Locate the cell with the specified text and output its (X, Y) center coordinate. 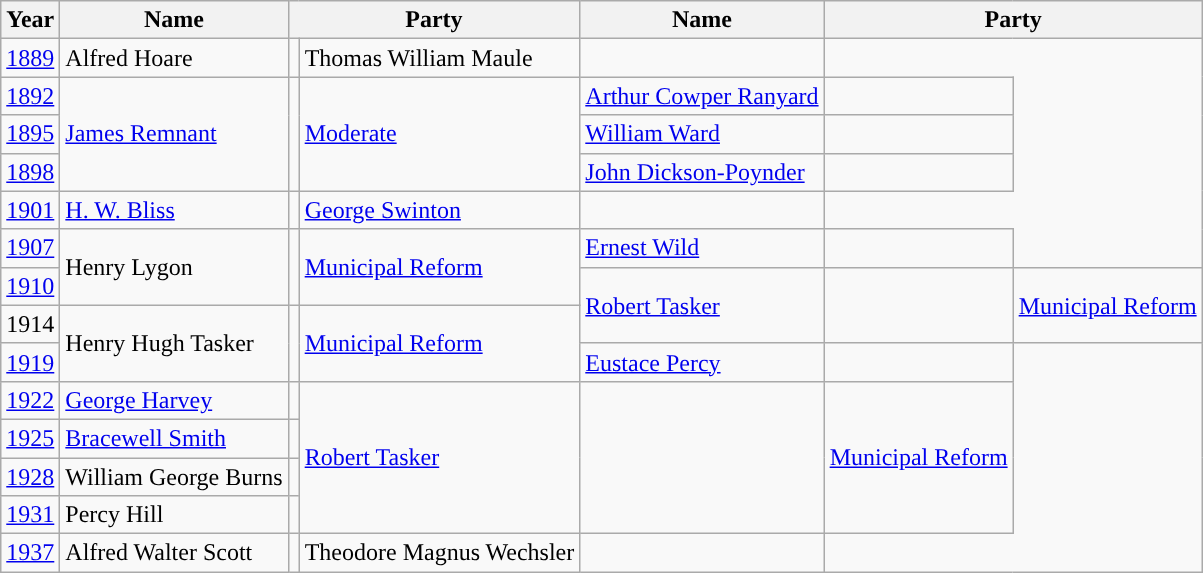
William George Burns (174, 477)
1928 (30, 477)
H. W. Bliss (174, 210)
James Remnant (174, 134)
Bracewell Smith (174, 438)
William Ward (702, 134)
George Swinton (440, 210)
1892 (30, 96)
1889 (30, 58)
1925 (30, 438)
John Dickson-Poynder (702, 172)
1931 (30, 515)
1914 (30, 324)
1898 (30, 172)
Henry Lygon (174, 267)
1895 (30, 134)
Arthur Cowper Ranyard (702, 96)
Moderate (440, 134)
Thomas William Maule (440, 58)
1937 (30, 553)
1919 (30, 362)
1910 (30, 286)
Theodore Magnus Wechsler (440, 553)
Eustace Percy (702, 362)
Alfred Hoare (174, 58)
Percy Hill (174, 515)
Henry Hugh Tasker (174, 343)
1922 (30, 400)
George Harvey (174, 400)
1901 (30, 210)
1907 (30, 248)
Year (30, 20)
Alfred Walter Scott (174, 553)
Ernest Wild (702, 248)
